Find where the given text appears and provide that cell's center as (X, Y) coordinate. 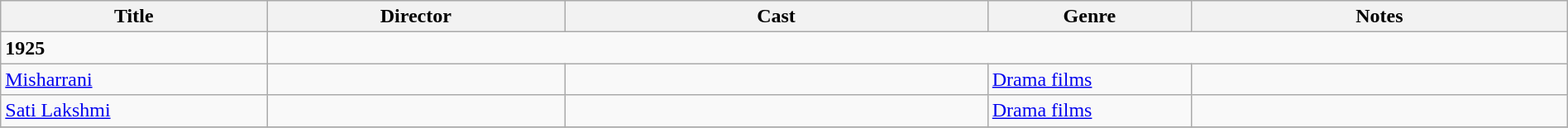
Genre (1089, 17)
Cast (777, 17)
Director (416, 17)
Title (134, 17)
Misharrani (134, 79)
Notes (1379, 17)
Sati Lakshmi (134, 111)
1925 (134, 48)
